Capture the cell that displays the provided text and extract its (X, Y) central coordinate. 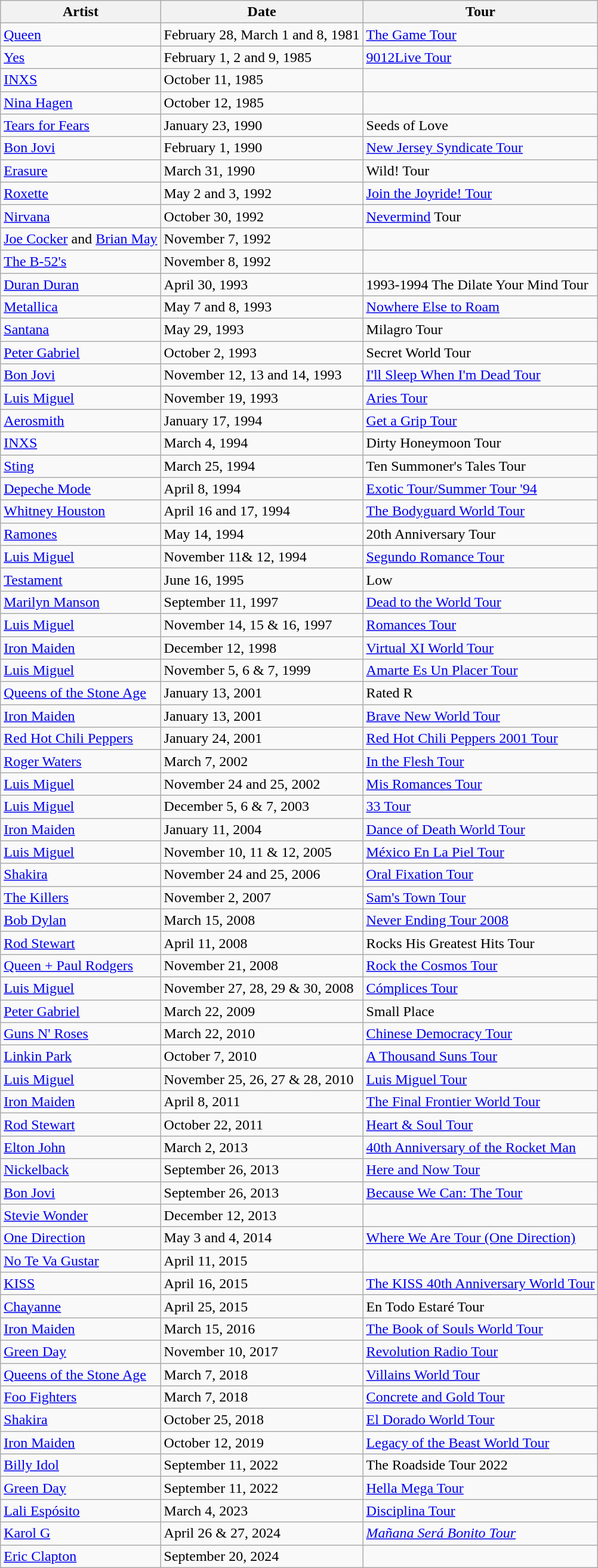
February 1, 2 and 9, 1985 (261, 57)
Rocks His Greatest Hits Tour (480, 943)
The B-52's (81, 261)
October 7, 2010 (261, 1057)
Aerosmith (81, 421)
March 4, 1994 (261, 443)
Mañana Será Bonito Tour (480, 1533)
October 25, 2018 (261, 1420)
Karol G (81, 1533)
Date (261, 12)
Red Hot Chili Peppers 2001 Tour (480, 739)
Eric Clapton (81, 1556)
March 7, 2002 (261, 761)
Testament (81, 579)
September 11, 1997 (261, 602)
April 8, 2011 (261, 1102)
December 12, 1998 (261, 647)
The Killers (81, 897)
November 19, 1993 (261, 398)
Stevie Wonder (81, 1215)
November 10, 2017 (261, 1351)
Dead to the World Tour (480, 602)
November 5, 6 & 7, 1999 (261, 671)
February 1, 1990 (261, 148)
April 30, 1993 (261, 285)
November 11& 12, 1994 (261, 557)
April 16 and 17, 1994 (261, 511)
9012Live Tour (480, 57)
The Book of Souls World Tour (480, 1329)
Tears for Fears (81, 125)
Depeche Mode (81, 489)
Marilyn Manson (81, 602)
Aries Tour (480, 398)
March 31, 1990 (261, 171)
April 25, 2015 (261, 1306)
Duran Duran (81, 285)
November 24 and 25, 2002 (261, 784)
Milagro Tour (480, 330)
Rock the Cosmos Tour (480, 965)
January 11, 2004 (261, 829)
November 24 and 25, 2006 (261, 875)
May 29, 1993 (261, 330)
Secret World Tour (480, 353)
March 15, 2008 (261, 920)
November 14, 15 & 16, 1997 (261, 625)
Join the Joyride! Tour (480, 193)
Whitney Houston (81, 511)
Oral Fixation Tour (480, 875)
Mis Romances Tour (480, 784)
Lali Espósito (81, 1511)
I'll Sleep When I'm Dead Tour (480, 375)
October 2, 1993 (261, 353)
El Dorado World Tour (480, 1420)
Ramones (81, 534)
Exotic Tour/Summer Tour '94 (480, 489)
May 14, 1994 (261, 534)
No Te Va Gustar (81, 1261)
Santana (81, 330)
Legacy of the Beast World Tour (480, 1443)
The Final Frontier World Tour (480, 1102)
October 12, 1985 (261, 103)
Rated R (480, 693)
September 20, 2024 (261, 1556)
Villains World Tour (480, 1374)
A Thousand Suns Tour (480, 1057)
Dirty Honeymoon Tour (480, 443)
Artist (81, 12)
Ten Summoner's Tales Tour (480, 466)
January 24, 2001 (261, 739)
March 22, 2009 (261, 1011)
Concrete and Gold Tour (480, 1397)
October 30, 1992 (261, 216)
Elton John (81, 1147)
December 5, 6 & 7, 2003 (261, 807)
Erasure (81, 171)
1993-1994 The Dilate Your Mind Tour (480, 285)
Get a Grip Tour (480, 421)
Sting (81, 466)
October 22, 2011 (261, 1125)
February 28, March 1 and 8, 1981 (261, 35)
Chayanne (81, 1306)
Revolution Radio Tour (480, 1351)
Bob Dylan (81, 920)
Luis Miguel Tour (480, 1079)
November 10, 11 & 12, 2005 (261, 852)
Sam's Town Tour (480, 897)
December 12, 2013 (261, 1215)
Low (480, 579)
Because We Can: The Tour (480, 1193)
Seeds of Love (480, 125)
México En La Piel Tour (480, 852)
Nickelback (81, 1170)
April 11, 2008 (261, 943)
40th Anniversary of the Rocket Man (480, 1147)
Queen + Paul Rodgers (81, 965)
Hella Mega Tour (480, 1488)
Yes (81, 57)
Chinese Democracy Tour (480, 1034)
January 23, 1990 (261, 125)
Dance of Death World Tour (480, 829)
Nevermind Tour (480, 216)
April 8, 1994 (261, 489)
Tour (480, 12)
En Todo Estaré Tour (480, 1306)
Amarte Es Un Placer Tour (480, 671)
Wild! Tour (480, 171)
Small Place (480, 1011)
New Jersey Syndicate Tour (480, 148)
November 25, 26, 27 & 28, 2010 (261, 1079)
March 2, 2013 (261, 1147)
May 3 and 4, 2014 (261, 1238)
May 2 and 3, 1992 (261, 193)
Virtual XI World Tour (480, 647)
Roger Waters (81, 761)
Nowhere Else to Roam (480, 307)
March 4, 2023 (261, 1511)
Here and Now Tour (480, 1170)
November 7, 1992 (261, 239)
November 27, 28, 29 & 30, 2008 (261, 988)
The Roadside Tour 2022 (480, 1465)
In the Flesh Tour (480, 761)
April 11, 2015 (261, 1261)
Billy Idol (81, 1465)
Brave New World Tour (480, 716)
Segundo Romance Tour (480, 557)
The Game Tour (480, 35)
Red Hot Chili Peppers (81, 739)
Guns N' Roses (81, 1034)
October 12, 2019 (261, 1443)
The Bodyguard World Tour (480, 511)
KISS (81, 1283)
March 25, 1994 (261, 466)
20th Anniversary Tour (480, 534)
Heart & Soul Tour (480, 1125)
Cómplices Tour (480, 988)
Nina Hagen (81, 103)
January 17, 1994 (261, 421)
Never Ending Tour 2008 (480, 920)
April 26 & 27, 2024 (261, 1533)
March 15, 2016 (261, 1329)
March 22, 2010 (261, 1034)
October 11, 1985 (261, 80)
Nirvana (81, 216)
Where We Are Tour (One Direction) (480, 1238)
April 16, 2015 (261, 1283)
November 12, 13 and 14, 1993 (261, 375)
Metallica (81, 307)
One Direction (81, 1238)
Linkin Park (81, 1057)
May 7 and 8, 1993 (261, 307)
Romances Tour (480, 625)
The KISS 40th Anniversary World Tour (480, 1283)
November 21, 2008 (261, 965)
June 16, 1995 (261, 579)
Disciplina Tour (480, 1511)
Roxette (81, 193)
Joe Cocker and Brian May (81, 239)
33 Tour (480, 807)
November 8, 1992 (261, 261)
November 2, 2007 (261, 897)
Foo Fighters (81, 1397)
Queen (81, 35)
